Identify which cell holds the provided text, then report its (X, Y) central coordinate. 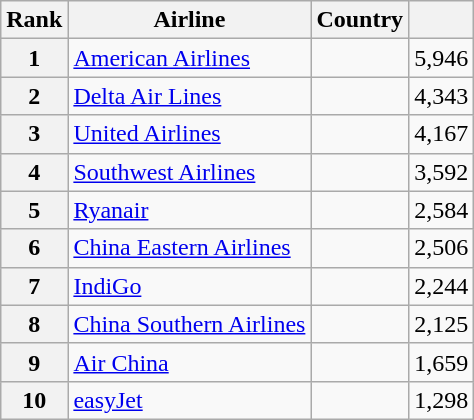
6 (34, 248)
1 (34, 58)
Airline (190, 20)
easyJet (190, 400)
United Airlines (190, 134)
2 (34, 96)
4,343 (442, 96)
7 (34, 286)
1,659 (442, 362)
4,167 (442, 134)
2,244 (442, 286)
2,125 (442, 324)
5,946 (442, 58)
Delta Air Lines (190, 96)
3 (34, 134)
3,592 (442, 172)
American Airlines (190, 58)
China Eastern Airlines (190, 248)
Ryanair (190, 210)
8 (34, 324)
10 (34, 400)
9 (34, 362)
IndiGo (190, 286)
Country (360, 20)
Air China (190, 362)
Southwest Airlines (190, 172)
2,506 (442, 248)
Rank (34, 20)
2,584 (442, 210)
5 (34, 210)
4 (34, 172)
China Southern Airlines (190, 324)
1,298 (442, 400)
